Identify which cell holds the provided text, then report its (x, y) central coordinate. 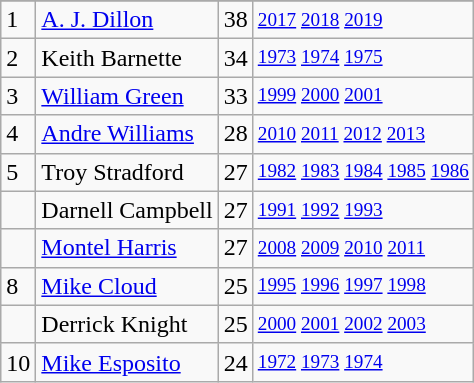
Mike Cloud (127, 286)
3 (18, 96)
5 (18, 172)
1972 1973 1974 (363, 362)
10 (18, 362)
Darnell Campbell (127, 210)
33 (236, 96)
4 (18, 134)
1 (18, 20)
2017 2018 2019 (363, 20)
Troy Stradford (127, 172)
24 (236, 362)
28 (236, 134)
2 (18, 58)
1982 1983 1984 1985 1986 (363, 172)
8 (18, 286)
Keith Barnette (127, 58)
Montel Harris (127, 248)
1973 1974 1975 (363, 58)
Andre Williams (127, 134)
2010 2011 2012 2013 (363, 134)
38 (236, 20)
2000 2001 2002 2003 (363, 324)
1995 1996 1997 1998 (363, 286)
34 (236, 58)
Mike Esposito (127, 362)
A. J. Dillon (127, 20)
2008 2009 2010 2011 (363, 248)
1991 1992 1993 (363, 210)
William Green (127, 96)
1999 2000 2001 (363, 96)
Derrick Knight (127, 324)
